Search for the cell housing the specified text and yield its [x, y] center coordinate. 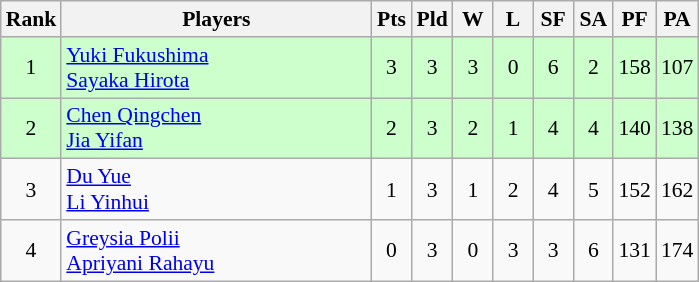
158 [634, 68]
Greysia Polii Apriyani Rahayu [216, 250]
SA [593, 19]
Pts [391, 19]
W [473, 19]
Chen Qingchen Jia Yifan [216, 128]
L [513, 19]
131 [634, 250]
Rank [32, 19]
Du Yue Li Yinhui [216, 190]
PF [634, 19]
SF [553, 19]
152 [634, 190]
Players [216, 19]
174 [678, 250]
5 [593, 190]
107 [678, 68]
Pld [432, 19]
Yuki Fukushima Sayaka Hirota [216, 68]
138 [678, 128]
140 [634, 128]
PA [678, 19]
162 [678, 190]
